Extract the (x, y) coordinate from the center of the cell holding the provided text.  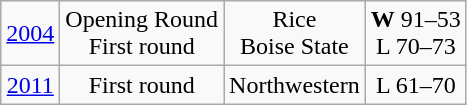
W 91–53L 70–73 (416, 34)
Opening RoundFirst round (142, 34)
L 61–70 (416, 85)
2011 (30, 85)
2004 (30, 34)
First round (142, 85)
RiceBoise State (295, 34)
Northwestern (295, 85)
